Find where the given text appears and provide that cell's center as [x, y] coordinate. 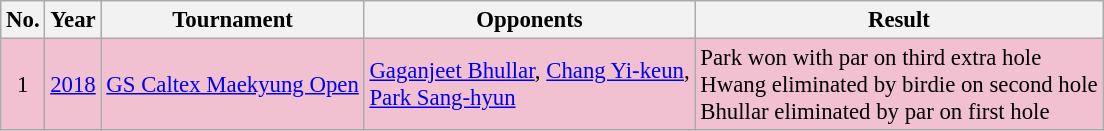
No. [23, 20]
Tournament [232, 20]
Opponents [530, 20]
Result [899, 20]
Gaganjeet Bhullar, Chang Yi-keun, Park Sang-hyun [530, 85]
1 [23, 85]
Year [73, 20]
GS Caltex Maekyung Open [232, 85]
2018 [73, 85]
Park won with par on third extra holeHwang eliminated by birdie on second holeBhullar eliminated by par on first hole [899, 85]
